Determine the [X, Y] coordinate at the center of the cell enclosing the given text.  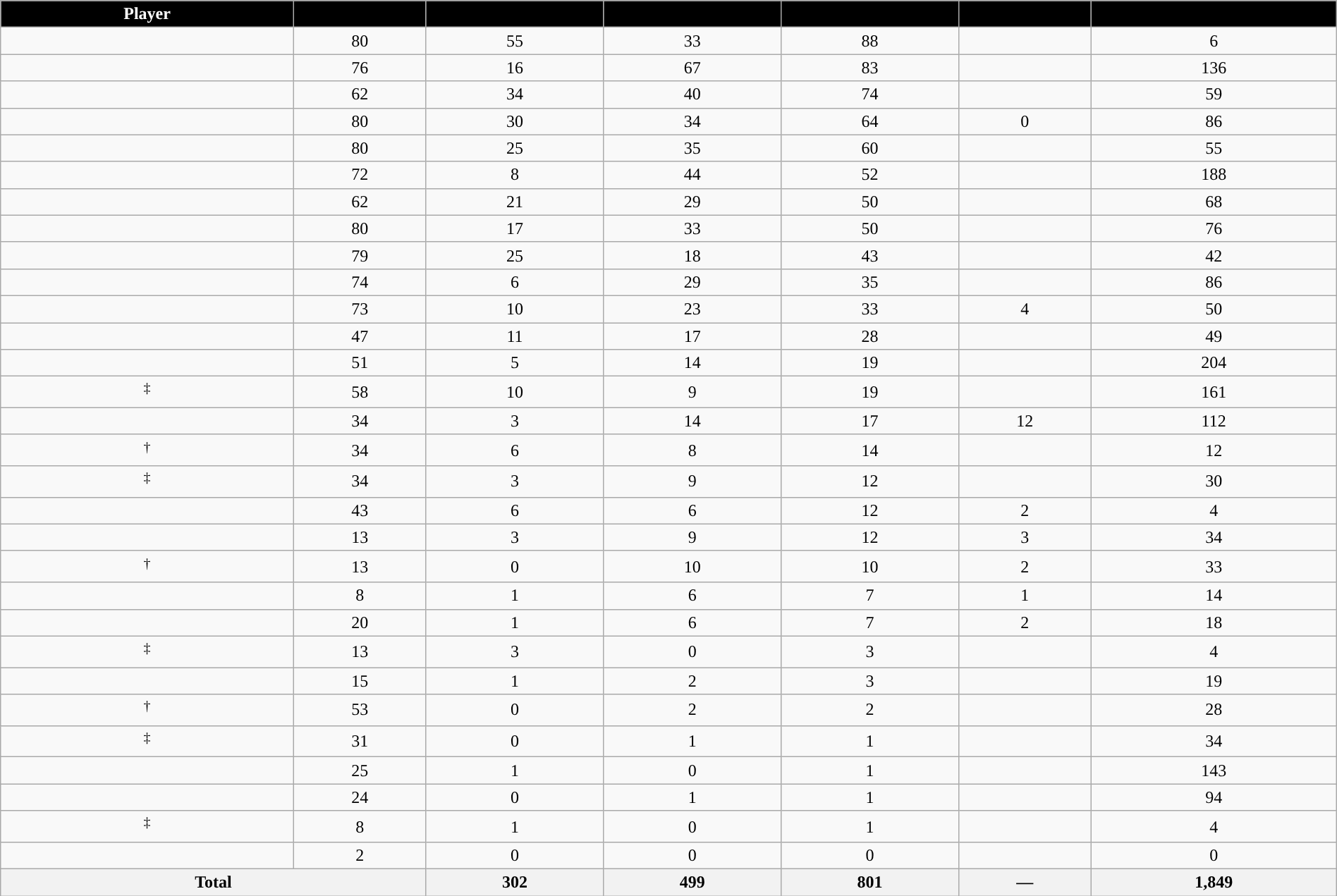
40 [692, 94]
204 [1214, 363]
73 [360, 309]
302 [515, 883]
88 [870, 41]
23 [692, 309]
53 [360, 711]
79 [360, 255]
94 [1214, 797]
44 [692, 175]
15 [360, 681]
83 [870, 68]
20 [360, 622]
60 [870, 148]
— [1025, 883]
58 [360, 392]
112 [1214, 421]
11 [515, 336]
68 [1214, 202]
1,849 [1214, 883]
59 [1214, 94]
16 [515, 68]
136 [1214, 68]
188 [1214, 175]
42 [1214, 255]
499 [692, 883]
161 [1214, 392]
24 [360, 797]
47 [360, 336]
31 [360, 742]
21 [515, 202]
Player [147, 14]
52 [870, 175]
5 [515, 363]
67 [692, 68]
64 [870, 121]
801 [870, 883]
Total [213, 883]
143 [1214, 771]
49 [1214, 336]
51 [360, 363]
72 [360, 175]
